Return [X, Y] of the center of cell containing provided text 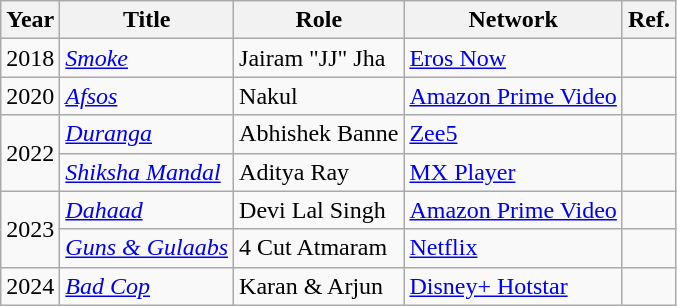
Abhishek Banne [319, 134]
Aditya Ray [319, 172]
2020 [30, 96]
Smoke [147, 58]
Title [147, 20]
Eros Now [513, 58]
Afsos [147, 96]
Devi Lal Singh [319, 210]
MX Player [513, 172]
Duranga [147, 134]
Nakul [319, 96]
Ref. [648, 20]
4 Cut Atmaram [319, 248]
Dahaad [147, 210]
Jairam "JJ" Jha [319, 58]
Guns & Gulaabs [147, 248]
Bad Cop [147, 286]
2023 [30, 229]
Network [513, 20]
Zee5 [513, 134]
Disney+ Hotstar [513, 286]
Karan & Arjun [319, 286]
2018 [30, 58]
Role [319, 20]
Netflix [513, 248]
Year [30, 20]
Shiksha Mandal [147, 172]
2024 [30, 286]
2022 [30, 153]
